Pinpoint the cell where the given text exists, returning its [X, Y] midpoint coordinate. 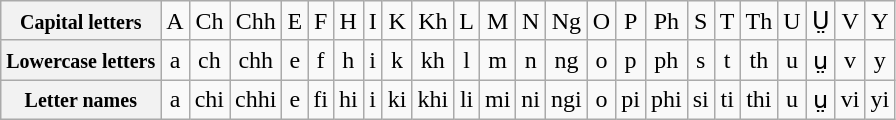
t [727, 60]
Lowercase letters [81, 60]
f [321, 60]
Ṳ [820, 21]
th [759, 60]
s [700, 60]
Ng [567, 21]
Ch [209, 21]
n [531, 60]
N [531, 21]
P [631, 21]
Letter names [81, 100]
ti [727, 100]
ch [209, 60]
Kh [433, 21]
E [295, 21]
K [397, 21]
chi [209, 100]
si [700, 100]
Ph [666, 21]
F [321, 21]
Chh [256, 21]
ki [397, 100]
ngi [567, 100]
p [631, 60]
thi [759, 100]
Y [880, 21]
h [348, 60]
kh [433, 60]
li [467, 100]
ph [666, 60]
A [175, 21]
I [372, 21]
V [850, 21]
Capital letters [81, 21]
yi [880, 100]
m [497, 60]
T [727, 21]
Th [759, 21]
v [850, 60]
H [348, 21]
k [397, 60]
fi [321, 100]
phi [666, 100]
hi [348, 100]
y [880, 60]
L [467, 21]
mi [497, 100]
M [497, 21]
ng [567, 60]
pi [631, 100]
chh [256, 60]
S [700, 21]
khi [433, 100]
U [792, 21]
ni [531, 100]
vi [850, 100]
l [467, 60]
chhi [256, 100]
O [601, 21]
